Detect which cell encompasses the target text, then output its (X, Y) center coordinate. 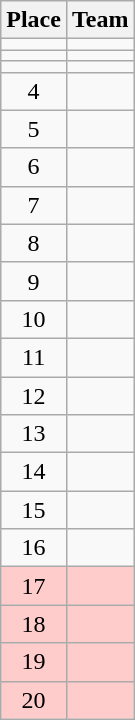
5 (34, 129)
11 (34, 357)
20 (34, 700)
6 (34, 167)
18 (34, 624)
17 (34, 586)
7 (34, 205)
8 (34, 243)
12 (34, 395)
13 (34, 434)
15 (34, 510)
4 (34, 91)
Place (34, 20)
10 (34, 319)
16 (34, 548)
Team (100, 20)
9 (34, 281)
14 (34, 472)
19 (34, 662)
